Scan for the cell matching the given text and deliver its (x, y) coordinate at center. 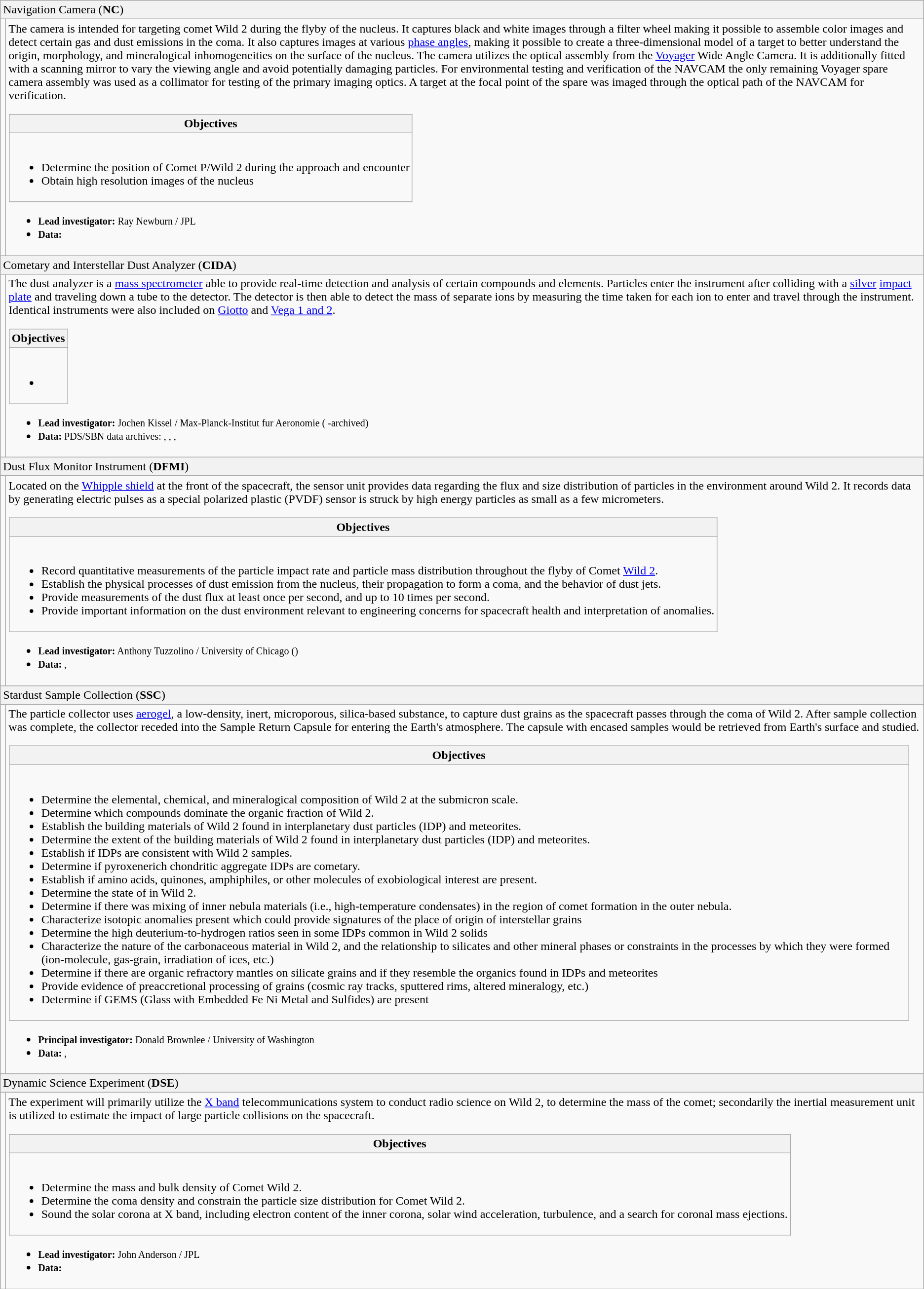
Navigation Camera (NC) (462, 10)
Dynamic Science Experiment (DSE) (462, 1083)
Determine the position of Comet P/Wild 2 during the approach and encounterObtain high resolution images of the nucleus (210, 167)
Cometary and Interstellar Dust Analyzer (CIDA) (462, 265)
Stardust Sample Collection (SSC) (462, 695)
Dust Flux Monitor Instrument (DFMI) (462, 466)
